Search for the cell housing the specified text and yield its (x, y) center coordinate. 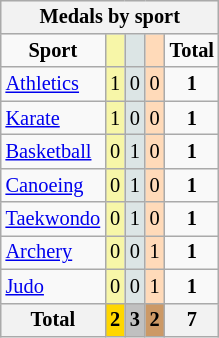
Karate (54, 118)
Medals by sport (110, 17)
3 (135, 320)
7 (192, 320)
Sport (54, 51)
Athletics (54, 84)
Taekwondo (54, 219)
Archery (54, 253)
Canoeing (54, 185)
Basketball (54, 152)
Judo (54, 286)
